Provide the (X, Y) coordinate of the cell's center where the given text is located.  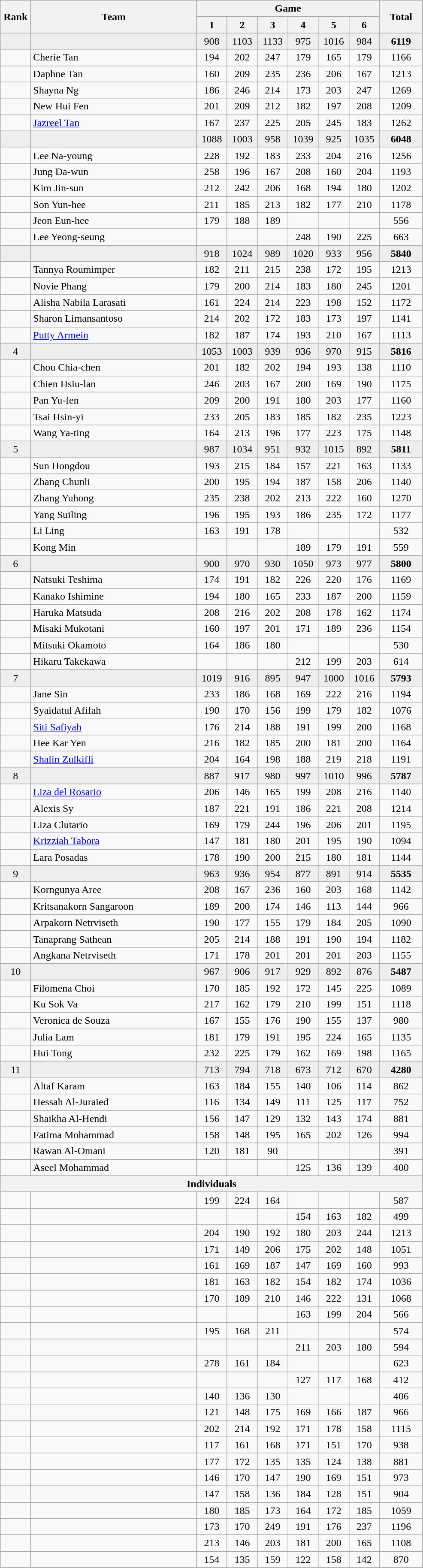
1094 (401, 841)
1068 (401, 1298)
947 (303, 678)
134 (242, 1102)
Team (114, 17)
120 (212, 1151)
1000 (334, 678)
249 (273, 1527)
Sharon Limansantoso (114, 319)
248 (303, 237)
144 (364, 906)
Shaikha Al-Hendi (114, 1119)
Filomena Choi (114, 988)
997 (303, 776)
Aseel Mohammad (114, 1167)
406 (401, 1396)
1034 (242, 449)
1159 (401, 596)
614 (401, 661)
1076 (401, 710)
5816 (401, 351)
122 (303, 1559)
Cherie Tan (114, 57)
130 (273, 1396)
1020 (303, 253)
137 (364, 1021)
Krizziah Tabora (114, 841)
556 (401, 221)
Total (401, 17)
1193 (401, 172)
984 (364, 41)
752 (401, 1102)
Shayna Ng (114, 90)
1269 (401, 90)
967 (212, 971)
124 (334, 1461)
Alisha Nabila Larasati (114, 302)
Lee Na-young (114, 155)
Julia Lam (114, 1037)
Jeon Eun-hee (114, 221)
Liza Clutario (114, 825)
938 (401, 1445)
5840 (401, 253)
1177 (401, 515)
1015 (334, 449)
5811 (401, 449)
116 (212, 1102)
954 (273, 874)
900 (212, 564)
Jung Da-wun (114, 172)
217 (212, 1004)
951 (273, 449)
1214 (401, 808)
9 (15, 874)
1141 (401, 319)
713 (212, 1070)
132 (303, 1119)
Fatima Mohammad (114, 1135)
Pan Yu-fen (114, 400)
1010 (334, 776)
712 (334, 1070)
127 (303, 1380)
Natsuki Teshima (114, 580)
Tsai Hsin-yi (114, 416)
139 (364, 1167)
1142 (401, 890)
Angkana Netrviseth (114, 955)
663 (401, 237)
5535 (401, 874)
Hessah Al-Juraied (114, 1102)
1262 (401, 123)
1174 (401, 612)
Chien Hsiu-lan (114, 384)
718 (273, 1070)
574 (401, 1331)
Novie Phang (114, 286)
1164 (401, 743)
1036 (401, 1282)
930 (273, 564)
939 (273, 351)
128 (334, 1494)
1223 (401, 416)
1195 (401, 825)
Daphne Tan (114, 74)
887 (212, 776)
Alexis Sy (114, 808)
1194 (401, 694)
90 (273, 1151)
Hui Tong (114, 1053)
499 (401, 1216)
1050 (303, 564)
925 (334, 139)
530 (401, 645)
1053 (212, 351)
Lee Yeong-seung (114, 237)
Rawan Al-Omani (114, 1151)
1182 (401, 939)
1135 (401, 1037)
145 (334, 988)
1160 (401, 400)
956 (364, 253)
Yang Suiling (114, 515)
1178 (401, 205)
219 (334, 760)
10 (15, 971)
1113 (401, 335)
228 (212, 155)
623 (401, 1363)
594 (401, 1347)
876 (364, 971)
6048 (401, 139)
877 (303, 874)
1154 (401, 629)
914 (364, 874)
916 (242, 678)
904 (401, 1494)
1144 (401, 857)
Siti Safiyah (114, 727)
106 (334, 1086)
143 (334, 1119)
Game (288, 9)
242 (242, 188)
1039 (303, 139)
220 (334, 580)
Tannya Roumimper (114, 270)
989 (273, 253)
908 (212, 41)
Rank (15, 17)
Sun Hongdou (114, 465)
412 (401, 1380)
226 (303, 580)
3 (273, 25)
794 (242, 1070)
Individuals (212, 1184)
Tanaprang Sathean (114, 939)
152 (364, 302)
111 (303, 1102)
11 (15, 1070)
1168 (401, 727)
673 (303, 1070)
113 (334, 906)
Misaki Mukotani (114, 629)
5487 (401, 971)
278 (212, 1363)
121 (212, 1412)
1270 (401, 498)
1118 (401, 1004)
5800 (401, 564)
Wang Ya-ting (114, 433)
670 (364, 1070)
Kong Min (114, 547)
918 (212, 253)
1202 (401, 188)
Chou Chia-chen (114, 368)
1155 (401, 955)
159 (273, 1559)
559 (401, 547)
166 (334, 1412)
5787 (401, 776)
1165 (401, 1053)
1110 (401, 368)
Arpakorn Netrviseth (114, 923)
1089 (401, 988)
Hikaru Takekawa (114, 661)
1019 (212, 678)
142 (364, 1559)
Jane Sin (114, 694)
1196 (401, 1527)
1103 (242, 41)
1191 (401, 760)
157 (303, 465)
1169 (401, 580)
993 (401, 1266)
891 (334, 874)
Syaidatul Afifah (114, 710)
Altaf Karam (114, 1086)
New Hui Fen (114, 106)
8 (15, 776)
929 (303, 971)
Haruka Matsuda (114, 612)
1209 (401, 106)
996 (364, 776)
258 (212, 172)
987 (212, 449)
1175 (401, 384)
6119 (401, 41)
Korngunya Aree (114, 890)
977 (364, 564)
587 (401, 1200)
Ku Sok Va (114, 1004)
994 (401, 1135)
1256 (401, 155)
Zhang Chunli (114, 482)
4280 (401, 1070)
Kritsanakorn Sangaroon (114, 906)
129 (273, 1119)
5793 (401, 678)
958 (273, 139)
1051 (401, 1249)
1115 (401, 1429)
1035 (364, 139)
Liza del Rosario (114, 792)
1201 (401, 286)
1148 (401, 433)
Veronica de Souza (114, 1021)
1108 (401, 1543)
Kim Jin-sun (114, 188)
Zhang Yuhong (114, 498)
131 (364, 1298)
566 (401, 1315)
391 (401, 1151)
Jazreel Tan (114, 123)
870 (401, 1559)
Li Ling (114, 531)
1166 (401, 57)
932 (303, 449)
862 (401, 1086)
Shalin Zulkifli (114, 760)
1088 (212, 139)
933 (334, 253)
Hee Kar Yen (114, 743)
Putty Armein (114, 335)
Son Yun-hee (114, 205)
1024 (242, 253)
114 (364, 1086)
915 (364, 351)
1172 (401, 302)
1090 (401, 923)
232 (212, 1053)
126 (364, 1135)
Kanako Ishimine (114, 596)
400 (401, 1167)
906 (242, 971)
895 (273, 678)
7 (15, 678)
1059 (401, 1510)
2 (242, 25)
975 (303, 41)
963 (212, 874)
1 (212, 25)
Lara Posadas (114, 857)
218 (364, 760)
532 (401, 531)
Mitsuki Okamoto (114, 645)
